Capture the cell that displays the provided text and extract its (x, y) central coordinate. 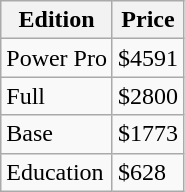
Power Pro (57, 58)
Price (148, 20)
Edition (57, 20)
$1773 (148, 134)
$2800 (148, 96)
$628 (148, 172)
Base (57, 134)
Education (57, 172)
Full (57, 96)
$4591 (148, 58)
